Find where the given text appears and provide that cell's center as [x, y] coordinate. 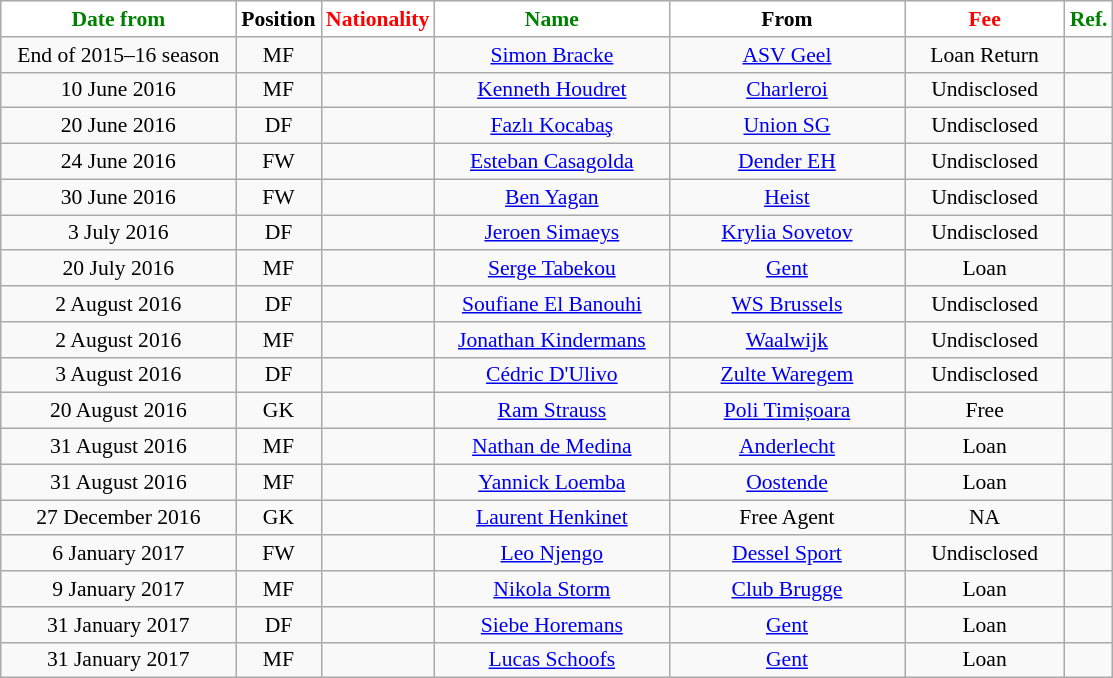
NA [985, 518]
Jeroen Simaeys [552, 233]
3 August 2016 [118, 375]
Charleroi [786, 90]
20 August 2016 [118, 411]
10 June 2016 [118, 90]
Fazlı Kocabaş [552, 126]
Zulte Waregem [786, 375]
Laurent Henkinet [552, 518]
30 June 2016 [118, 197]
Kenneth Houdret [552, 90]
27 December 2016 [118, 518]
Serge Tabekou [552, 269]
Lucas Schoofs [552, 660]
ASV Geel [786, 55]
Krylia Sovetov [786, 233]
Club Brugge [786, 589]
24 June 2016 [118, 162]
Jonathan Kindermans [552, 340]
Nathan de Medina [552, 447]
WS Brussels [786, 304]
3 July 2016 [118, 233]
Dender EH [786, 162]
Free Agent [786, 518]
Cédric D'Ulivo [552, 375]
Union SG [786, 126]
20 June 2016 [118, 126]
End of 2015–16 season [118, 55]
6 January 2017 [118, 554]
20 July 2016 [118, 269]
Heist [786, 197]
Free [985, 411]
Dessel Sport [786, 554]
Position [278, 19]
From [786, 19]
Ben Yagan [552, 197]
Poli Timișoara [786, 411]
Anderlecht [786, 447]
Siebe Horemans [552, 625]
Loan Return [985, 55]
Ram Strauss [552, 411]
Simon Bracke [552, 55]
Leo Njengo [552, 554]
Fee [985, 19]
Nikola Storm [552, 589]
Yannick Loemba [552, 482]
Esteban Casagolda [552, 162]
9 January 2017 [118, 589]
Waalwijk [786, 340]
Name [552, 19]
Oostende [786, 482]
Ref. [1089, 19]
Soufiane El Banouhi [552, 304]
Date from [118, 19]
Nationality [378, 19]
